Provide the [x, y] coordinate of the cell's center where the given text is located.  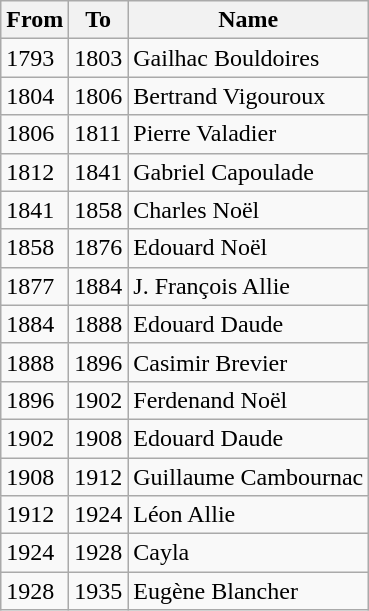
J. François Allie [248, 286]
Name [248, 20]
Cayla [248, 553]
Gailhac Bouldoires [248, 58]
From [35, 20]
Pierre Valadier [248, 134]
1793 [35, 58]
Eugène Blancher [248, 591]
1812 [35, 172]
1811 [98, 134]
Ferdenand Noël [248, 400]
Léon Allie [248, 515]
Edouard Noël [248, 248]
Casimir Brevier [248, 362]
1877 [35, 286]
To [98, 20]
1804 [35, 96]
Guillaume Cambournac [248, 477]
Charles Noël [248, 210]
1803 [98, 58]
1935 [98, 591]
Bertrand Vigouroux [248, 96]
Gabriel Capoulade [248, 172]
1876 [98, 248]
